Return the (x, y) coordinate for the center point of the cell that contains the specified text.  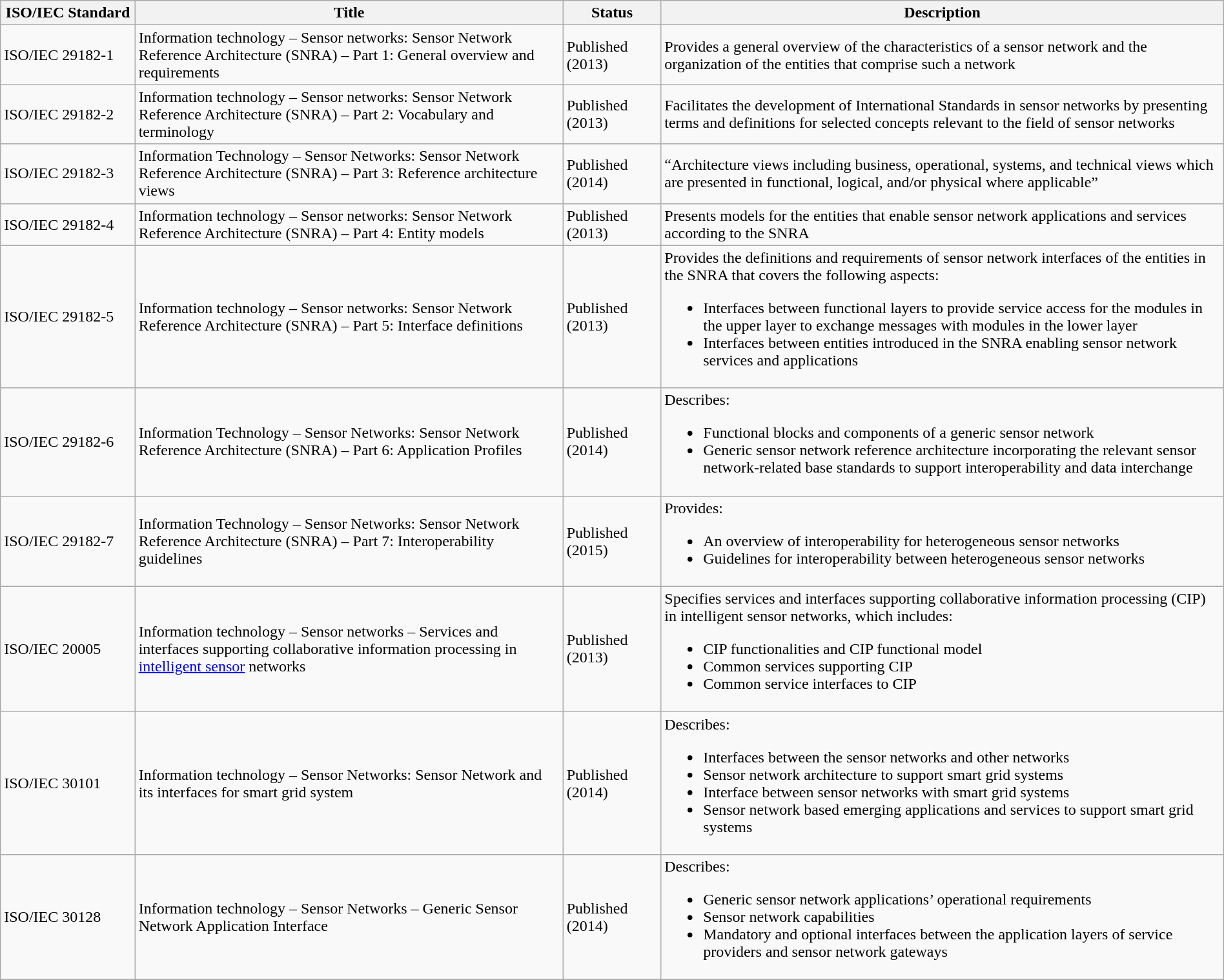
ISO/IEC 29182-2 (68, 114)
ISO/IEC 29182-1 (68, 55)
Provides a general overview of the characteristics of a sensor network and the organization of the entities that comprise such a network (943, 55)
Description (943, 13)
ISO/IEC 29182-3 (68, 174)
Information technology – Sensor networks: Sensor Network Reference Architecture (SNRA) – Part 2: Vocabulary and terminology (349, 114)
ISO/IEC 29182-7 (68, 541)
Information Technology – Sensor Networks: Sensor Network Reference Architecture (SNRA) – Part 6: Application Profiles (349, 442)
ISO/IEC 29182-5 (68, 316)
Information technology – Sensor networks – Services and interfaces supporting collaborative information processing in intelligent sensor networks (349, 649)
Information technology – Sensor networks: Sensor Network Reference Architecture (SNRA) – Part 4: Entity models (349, 225)
Title (349, 13)
Information technology – Sensor Networks: Sensor Network and its interfaces for smart grid system (349, 782)
ISO/IEC 30128 (68, 917)
ISO/IEC 29182-6 (68, 442)
ISO/IEC 30101 (68, 782)
Information Technology – Sensor Networks: Sensor Network Reference Architecture (SNRA) – Part 3: Reference architecture views (349, 174)
Information technology – Sensor networks: Sensor Network Reference Architecture (SNRA) – Part 5: Interface definitions (349, 316)
Information technology – Sensor networks: Sensor Network Reference Architecture (SNRA) – Part 1: General overview and requirements (349, 55)
Information Technology – Sensor Networks: Sensor Network Reference Architecture (SNRA) – Part 7: Interoperability guidelines (349, 541)
Status (612, 13)
ISO/IEC Standard (68, 13)
Provides:An overview of interoperability for heterogeneous sensor networksGuidelines for interoperability between heterogeneous sensor networks (943, 541)
Published (2015) (612, 541)
Information technology – Sensor Networks – Generic Sensor Network Application Interface (349, 917)
ISO/IEC 20005 (68, 649)
ISO/IEC 29182-4 (68, 225)
Presents models for the entities that enable sensor network applications and services according to the SNRA (943, 225)
